Extract the (X, Y) coordinate from the center of the cell holding the provided text.  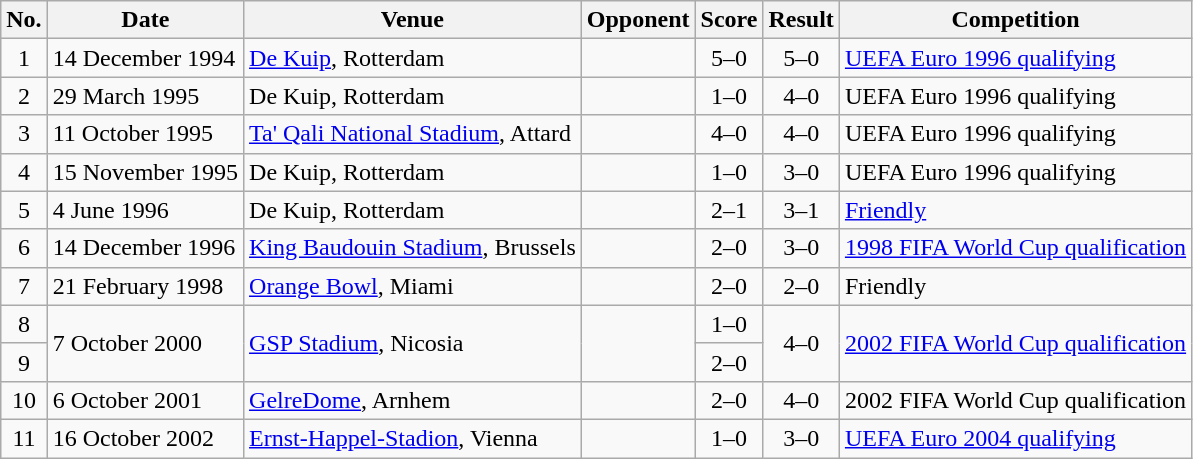
4 (24, 172)
No. (24, 20)
4 June 1996 (145, 210)
1998 FIFA World Cup qualification (1015, 248)
King Baudouin Stadium, Brussels (413, 248)
10 (24, 400)
2–1 (729, 210)
16 October 2002 (145, 438)
7 (24, 286)
5 (24, 210)
Orange Bowl, Miami (413, 286)
Ta' Qali National Stadium, Attard (413, 134)
11 October 1995 (145, 134)
Opponent (638, 20)
Score (729, 20)
9 (24, 362)
14 December 1996 (145, 248)
11 (24, 438)
7 October 2000 (145, 343)
3 (24, 134)
15 November 1995 (145, 172)
GSP Stadium, Nicosia (413, 343)
1 (24, 58)
GelreDome, Arnhem (413, 400)
8 (24, 324)
29 March 1995 (145, 96)
21 February 1998 (145, 286)
Competition (1015, 20)
6 (24, 248)
Date (145, 20)
Venue (413, 20)
3–1 (801, 210)
14 December 1994 (145, 58)
UEFA Euro 2004 qualifying (1015, 438)
2 (24, 96)
Result (801, 20)
6 October 2001 (145, 400)
Ernst-Happel-Stadion, Vienna (413, 438)
